For the text-containing cell, return its midpoint in [X, Y] coordinate format. 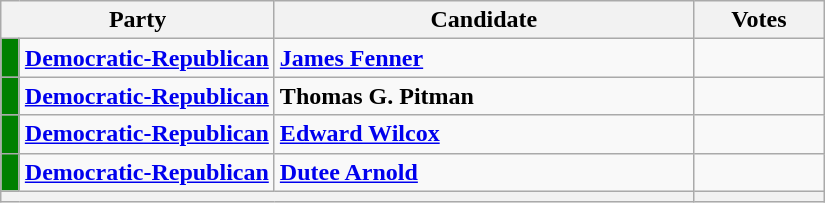
Dutee Arnold [484, 172]
Party [138, 20]
James Fenner [484, 58]
Thomas G. Pitman [484, 96]
Votes [758, 20]
Candidate [484, 20]
Edward Wilcox [484, 134]
